Capture the cell that displays the provided text and extract its [X, Y] central coordinate. 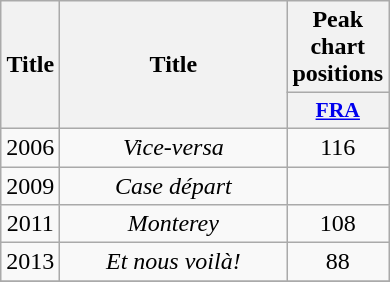
2009 [30, 185]
Et nous voilà! [174, 262]
FRA [338, 111]
2013 [30, 262]
Case départ [174, 185]
108 [338, 224]
Vice-versa [174, 147]
2006 [30, 147]
116 [338, 147]
Monterey [174, 224]
Peak chart positions [338, 47]
2011 [30, 224]
88 [338, 262]
